Scan for the cell matching the given text and deliver its [x, y] coordinate at center. 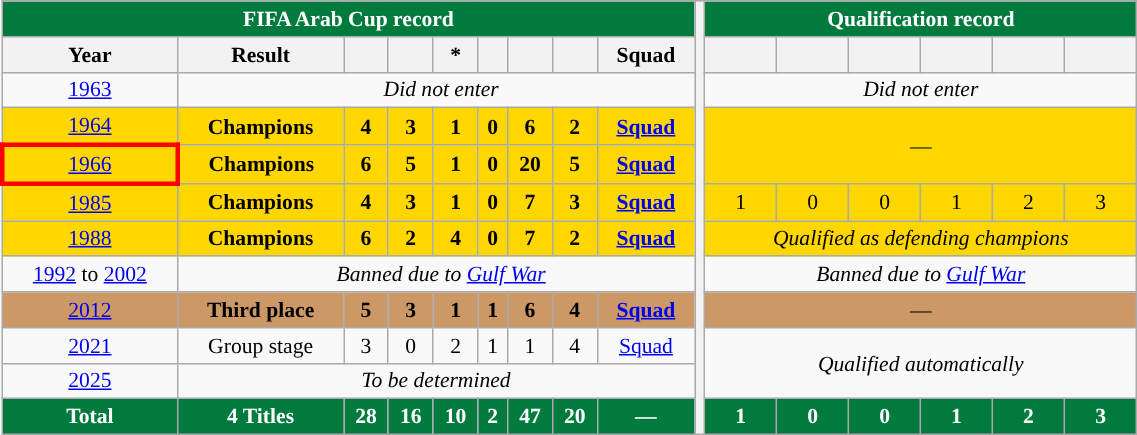
Qualified as defending champions [921, 239]
To be determined [436, 381]
1963 [90, 90]
* [456, 55]
1988 [90, 239]
Qualified automatically [921, 364]
Result [261, 55]
1966 [90, 164]
2021 [90, 346]
28 [366, 417]
Qualification record [921, 19]
4 Titles [261, 417]
2012 [90, 310]
1992 to 2002 [90, 275]
Total [90, 417]
Third place [261, 310]
2025 [90, 381]
10 [456, 417]
1985 [90, 202]
47 [530, 417]
1964 [90, 126]
FIFA Arab Cup record [348, 19]
16 [410, 417]
Year [90, 55]
Group stage [261, 346]
